Identify which cell holds the provided text, then report its [X, Y] central coordinate. 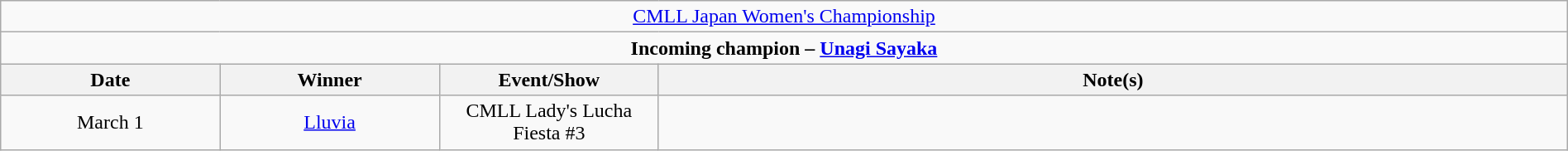
Lluvia [329, 123]
Date [111, 80]
Winner [329, 80]
March 1 [111, 123]
Incoming champion – Unagi Sayaka [784, 48]
CMLL Lady's Lucha Fiesta #3 [549, 123]
Event/Show [549, 80]
CMLL Japan Women's Championship [784, 17]
Note(s) [1113, 80]
